Find where the given text appears and provide that cell's center as (X, Y) coordinate. 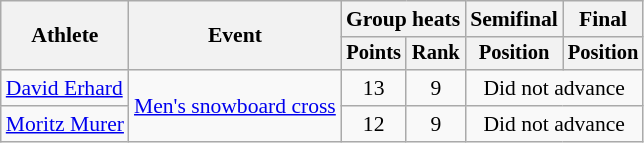
Rank (436, 54)
Men's snowboard cross (235, 106)
Athlete (65, 36)
David Erhard (65, 88)
Final (603, 19)
Points (374, 54)
Moritz Murer (65, 124)
Semifinal (514, 19)
Group heats (403, 19)
12 (374, 124)
13 (374, 88)
Event (235, 36)
